Extract the [X, Y] coordinate from the center of the cell holding the provided text.  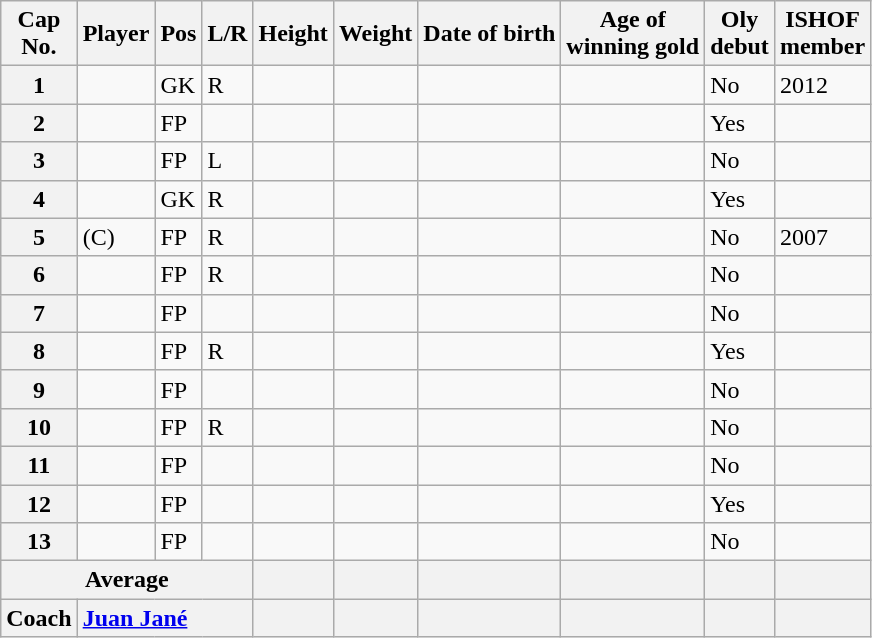
Coach [39, 618]
11 [39, 465]
Average [127, 580]
5 [39, 237]
Height [293, 34]
10 [39, 427]
2 [39, 123]
Age ofwinning gold [633, 34]
L [228, 161]
Olydebut [740, 34]
Juan Jané [165, 618]
8 [39, 351]
3 [39, 161]
Weight [375, 34]
L/R [228, 34]
Player [116, 34]
Pos [178, 34]
9 [39, 389]
4 [39, 199]
ISHOFmember [822, 34]
13 [39, 542]
Date of birth [490, 34]
CapNo. [39, 34]
6 [39, 275]
1 [39, 85]
(C) [116, 237]
2012 [822, 85]
12 [39, 503]
2007 [822, 237]
7 [39, 313]
